Detect which cell encompasses the target text, then output its (X, Y) center coordinate. 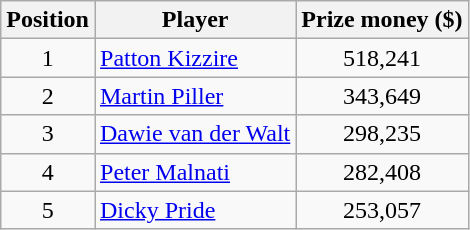
2 (48, 96)
298,235 (382, 134)
Position (48, 20)
Player (194, 20)
343,649 (382, 96)
4 (48, 172)
Patton Kizzire (194, 58)
1 (48, 58)
5 (48, 210)
253,057 (382, 210)
3 (48, 134)
Dicky Pride (194, 210)
282,408 (382, 172)
Prize money ($) (382, 20)
Peter Malnati (194, 172)
Martin Piller (194, 96)
Dawie van der Walt (194, 134)
518,241 (382, 58)
